Output the (x, y) coordinate of the center of the cell containing the given text.  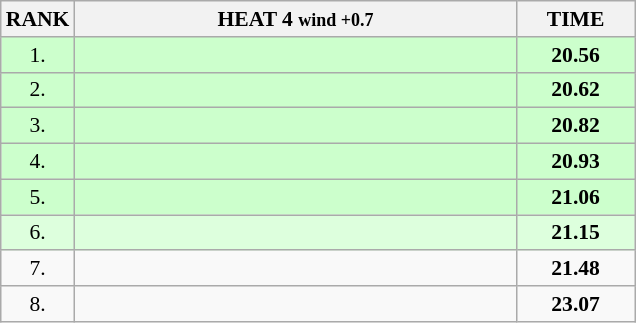
TIME (576, 19)
6. (38, 233)
HEAT 4 wind +0.7 (295, 19)
20.93 (576, 162)
21.06 (576, 197)
23.07 (576, 304)
2. (38, 90)
8. (38, 304)
RANK (38, 19)
21.48 (576, 269)
20.56 (576, 55)
7. (38, 269)
21.15 (576, 233)
20.82 (576, 126)
3. (38, 126)
1. (38, 55)
20.62 (576, 90)
5. (38, 197)
4. (38, 162)
